Find where the given text appears and provide that cell's center as (x, y) coordinate. 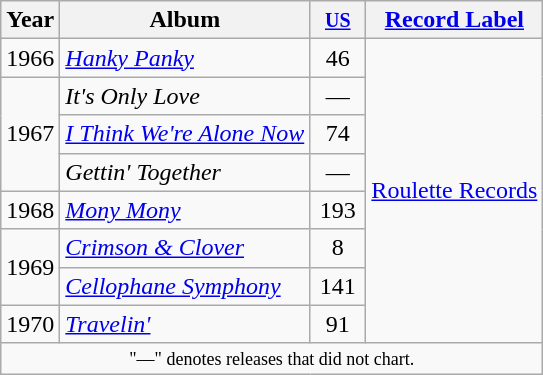
193 (338, 210)
1969 (30, 267)
Gettin' Together (185, 172)
8 (338, 248)
74 (338, 134)
91 (338, 324)
141 (338, 286)
Year (30, 20)
It's Only Love (185, 96)
1966 (30, 58)
Travelin' (185, 324)
1968 (30, 210)
Record Label (454, 20)
"—" denotes releases that did not chart. (272, 358)
Mony Mony (185, 210)
46 (338, 58)
1970 (30, 324)
Hanky Panky (185, 58)
Album (185, 20)
US (338, 20)
I Think We're Alone Now (185, 134)
Cellophane Symphony (185, 286)
Roulette Records (454, 191)
1967 (30, 134)
Crimson & Clover (185, 248)
